Determine the (X, Y) coordinate at the center of the cell enclosing the given text.  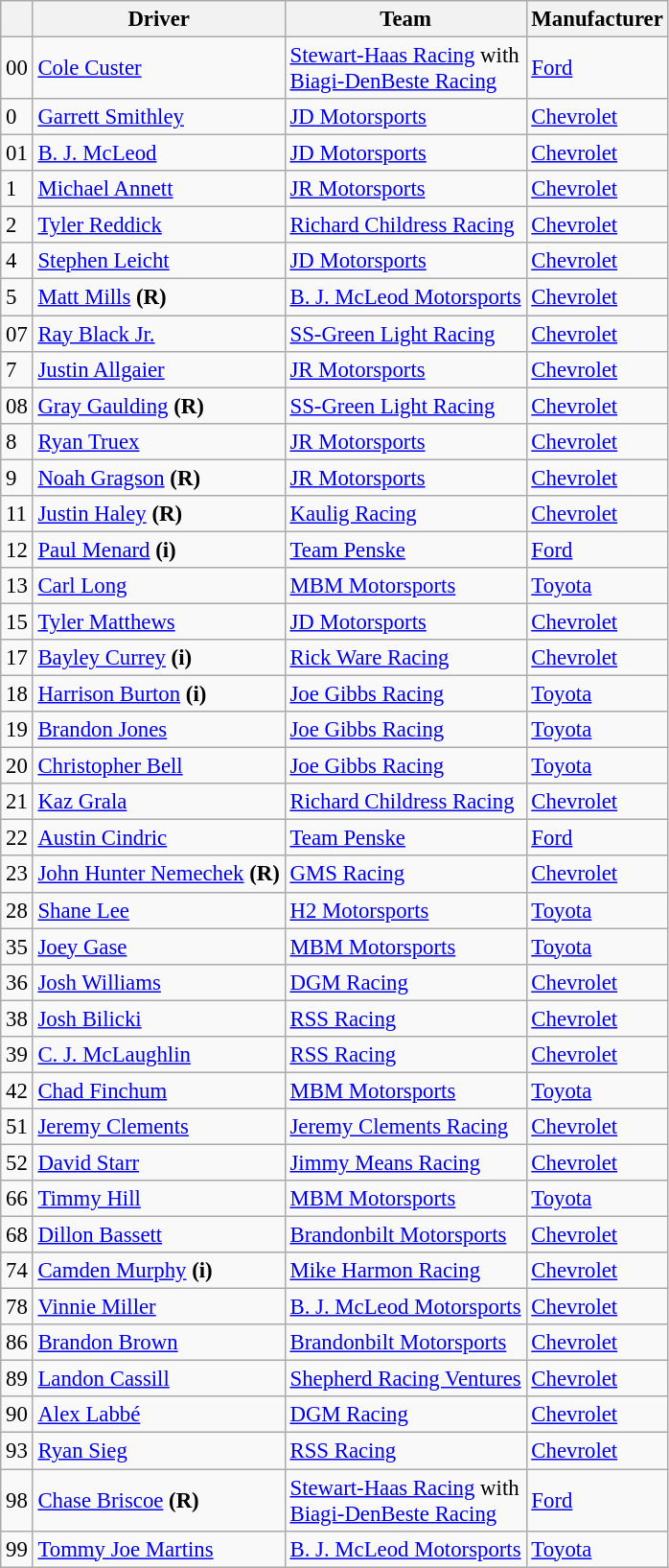
Jimmy Means Racing (405, 1162)
5 (17, 297)
28 (17, 910)
Shepherd Racing Ventures (405, 1379)
12 (17, 550)
Noah Gragson (R) (159, 478)
Chase Briscoe (R) (159, 1500)
98 (17, 1500)
2 (17, 225)
Tommy Joe Martins (159, 1549)
Landon Cassill (159, 1379)
Joey Gase (159, 947)
17 (17, 658)
Alex Labbé (159, 1415)
0 (17, 117)
18 (17, 694)
Kaz Grala (159, 802)
Stephen Leicht (159, 262)
C. J. McLaughlin (159, 1055)
Jeremy Clements Racing (405, 1127)
Cole Custer (159, 69)
90 (17, 1415)
Michael Annett (159, 189)
Kaulig Racing (405, 514)
Rick Ware Racing (405, 658)
19 (17, 730)
07 (17, 334)
Josh Bilicki (159, 1018)
Timmy Hill (159, 1199)
9 (17, 478)
Bayley Currey (i) (159, 658)
13 (17, 586)
89 (17, 1379)
01 (17, 153)
Ryan Truex (159, 441)
Camden Murphy (i) (159, 1271)
Chad Finchum (159, 1090)
08 (17, 406)
Driver (159, 19)
Matt Mills (R) (159, 297)
68 (17, 1235)
11 (17, 514)
21 (17, 802)
Mike Harmon Racing (405, 1271)
1 (17, 189)
36 (17, 982)
Paul Menard (i) (159, 550)
38 (17, 1018)
35 (17, 947)
Ryan Sieg (159, 1451)
Manufacturer (597, 19)
Josh Williams (159, 982)
99 (17, 1549)
93 (17, 1451)
Carl Long (159, 586)
Austin Cindric (159, 838)
Jeremy Clements (159, 1127)
74 (17, 1271)
Tyler Matthews (159, 621)
H2 Motorsports (405, 910)
Christopher Bell (159, 766)
B. J. McLeod (159, 153)
Shane Lee (159, 910)
Justin Allgaier (159, 369)
John Hunter Nemechek (R) (159, 875)
Brandon Brown (159, 1343)
Ray Black Jr. (159, 334)
7 (17, 369)
Dillon Bassett (159, 1235)
23 (17, 875)
Brandon Jones (159, 730)
Tyler Reddick (159, 225)
8 (17, 441)
39 (17, 1055)
Justin Haley (R) (159, 514)
Gray Gaulding (R) (159, 406)
52 (17, 1162)
Garrett Smithley (159, 117)
15 (17, 621)
4 (17, 262)
42 (17, 1090)
Vinnie Miller (159, 1307)
David Starr (159, 1162)
Harrison Burton (i) (159, 694)
78 (17, 1307)
Team (405, 19)
20 (17, 766)
86 (17, 1343)
51 (17, 1127)
GMS Racing (405, 875)
66 (17, 1199)
22 (17, 838)
00 (17, 69)
